Scan for the cell matching the given text and deliver its [x, y] coordinate at center. 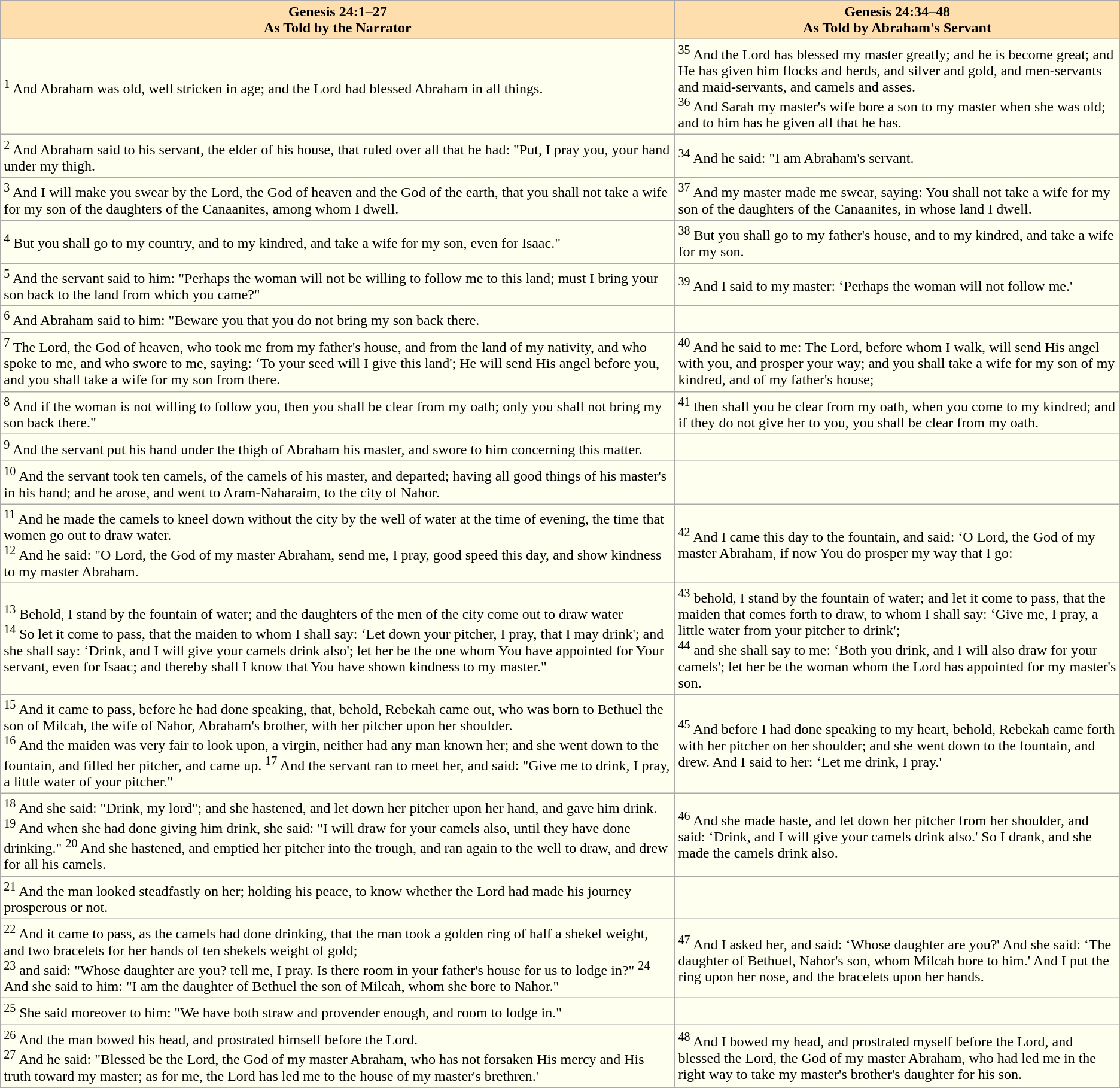
25 She said moreover to him: "We have both straw and provender enough, and room to lodge in." [337, 1011]
4 But you shall go to my country, and to my kindred, and take a wife for my son, even for Isaac." [337, 242]
Genesis 24:34–48As Told by Abraham's Servant [897, 20]
39 And I said to my master: ‘Perhaps the woman will not follow me.' [897, 285]
37 And my master made me swear, saying: You shall not take a wife for my son of the daughters of the Canaanites, in whose land I dwell. [897, 199]
21 And the man looked steadfastly on her; holding his peace, to know whether the Lord had made his journey prosperous or not. [337, 898]
6 And Abraham said to him: "Beware you that you do not bring my son back there. [337, 320]
38 But you shall go to my father's house, and to my kindred, and take a wife for my son. [897, 242]
1 And Abraham was old, well stricken in age; and the Lord had blessed Abraham in all things. [337, 87]
41 then shall you be clear from my oath, when you come to my kindred; and if they do not give her to you, you shall be clear from my oath. [897, 413]
34 And he said: "I am Abraham's servant. [897, 156]
8 And if the woman is not willing to follow you, then you shall be clear from my oath; only you shall not bring my son back there." [337, 413]
9 And the servant put his hand under the thigh of Abraham his master, and swore to him concerning this matter. [337, 448]
Genesis 24:1–27As Told by the Narrator [337, 20]
42 And I came this day to the fountain, and said: ‘O Lord, the God of my master Abraham, if now You do prosper my way that I go: [897, 543]
2 And Abraham said to his servant, the elder of his house, that ruled over all that he had: "Put, I pray you, your hand under my thigh. [337, 156]
